Determine the [x, y] coordinate at the center of the cell enclosing the given text.  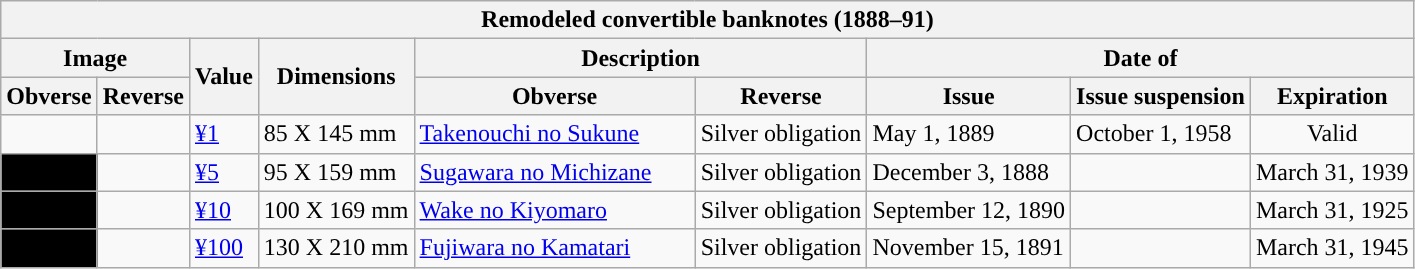
Description [640, 58]
March 31, 1939 [1332, 172]
¥100 [224, 248]
Date of [1140, 58]
95 X 159 mm [336, 172]
March 31, 1925 [1332, 210]
¥1 [224, 134]
100 X 169 mm [336, 210]
Expiration [1332, 96]
September 12, 1890 [969, 210]
Issue [969, 96]
November 15, 1891 [969, 248]
Takenouchi no Sukune [554, 134]
October 1, 1958 [1161, 134]
March 31, 1945 [1332, 248]
¥10 [224, 210]
Wake no Kiyomaro [554, 210]
130 X 210 mm [336, 248]
Image [96, 58]
Dimensions [336, 77]
Issue suspension [1161, 96]
Valid [1332, 134]
¥5 [224, 172]
May 1, 1889 [969, 134]
85 X 145 mm [336, 134]
Fujiwara no Kamatari [554, 248]
Sugawara no Michizane [554, 172]
Remodeled convertible banknotes (1888–91) [708, 20]
Value [224, 77]
December 3, 1888 [969, 172]
